Extract the [x, y] coordinate from the center of the cell holding the provided text.  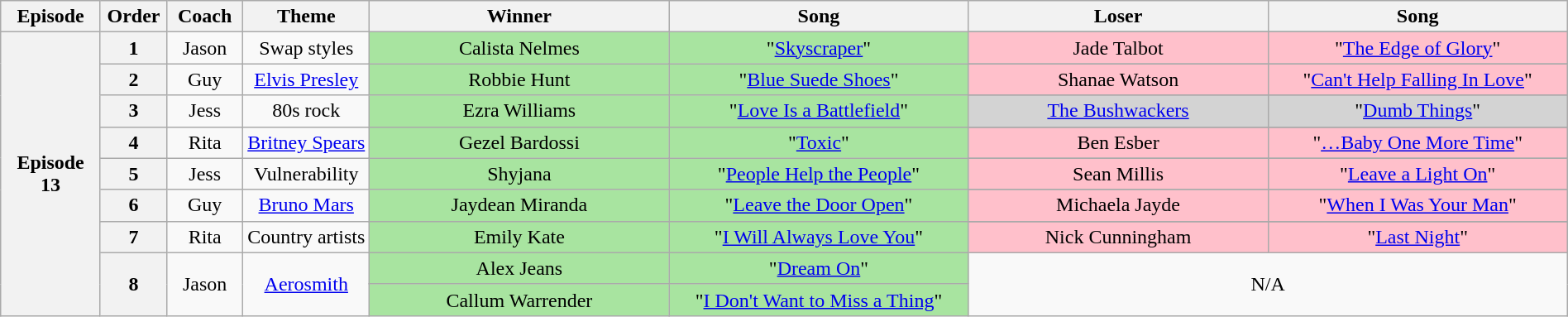
Jade Talbot [1118, 48]
Episode [51, 17]
"Can't Help Falling In Love" [1417, 79]
"Blue Suede Shoes" [819, 79]
"Love Is a Battlefield" [819, 111]
"When I Was Your Man" [1417, 205]
Country artists [306, 237]
The Bushwackers [1118, 111]
"Dumb Things" [1417, 111]
"The Edge of Glory" [1417, 48]
Britney Spears [306, 142]
Episode 13 [51, 174]
1 [133, 48]
Order [133, 17]
Ben Esber [1118, 142]
Jaydean Miranda [519, 205]
"I Will Always Love You" [819, 237]
Shyjana [519, 174]
"Dream On" [819, 268]
"People Help the People" [819, 174]
"Leave the Door Open" [819, 205]
6 [133, 205]
7 [133, 237]
Aerosmith [306, 284]
Winner [519, 17]
Gezel Bardossi [519, 142]
"Skyscraper" [819, 48]
80s rock [306, 111]
"Last Night" [1417, 237]
2 [133, 79]
N/A [1268, 284]
"Leave a Light On" [1417, 174]
Nick Cunningham [1118, 237]
Emily Kate [519, 237]
Coach [205, 17]
Ezra Williams [519, 111]
5 [133, 174]
Bruno Mars [306, 205]
"I Don't Want to Miss a Thing" [819, 300]
Alex Jeans [519, 268]
Swap styles [306, 48]
Vulnerability [306, 174]
Shanae Watson [1118, 79]
"…Baby One More Time" [1417, 142]
Callum Warrender [519, 300]
Sean Millis [1118, 174]
"Toxic" [819, 142]
Robbie Hunt [519, 79]
4 [133, 142]
Michaela Jayde [1118, 205]
8 [133, 284]
Elvis Presley [306, 79]
Loser [1118, 17]
Theme [306, 17]
Calista Nelmes [519, 48]
3 [133, 111]
